Search for the cell housing the specified text and yield its (x, y) center coordinate. 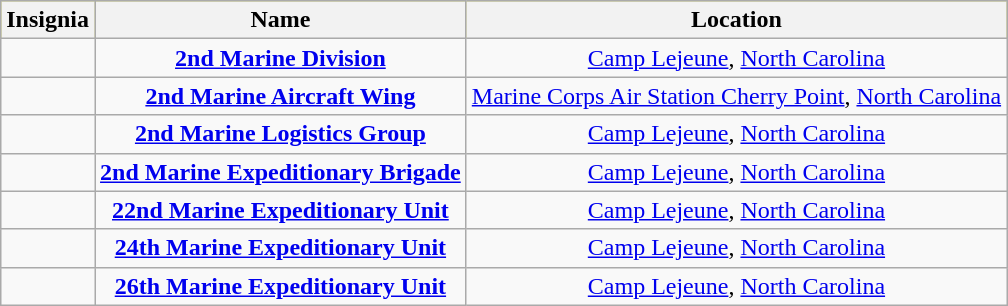
Location (736, 20)
22nd Marine Expeditionary Unit (281, 210)
24th Marine Expeditionary Unit (281, 248)
2nd Marine Logistics Group (281, 134)
26th Marine Expeditionary Unit (281, 286)
Name (281, 20)
Marine Corps Air Station Cherry Point, North Carolina (736, 96)
Insignia (48, 20)
2nd Marine Aircraft Wing (281, 96)
2nd Marine Division (281, 58)
2nd Marine Expeditionary Brigade (281, 172)
